Pinpoint the cell where the given text exists, returning its (x, y) midpoint coordinate. 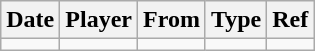
From (171, 20)
Player (99, 20)
Type (236, 20)
Ref (290, 20)
Date (30, 20)
